From the cell containing the given text, extract its center point as [X, Y] coordinate. 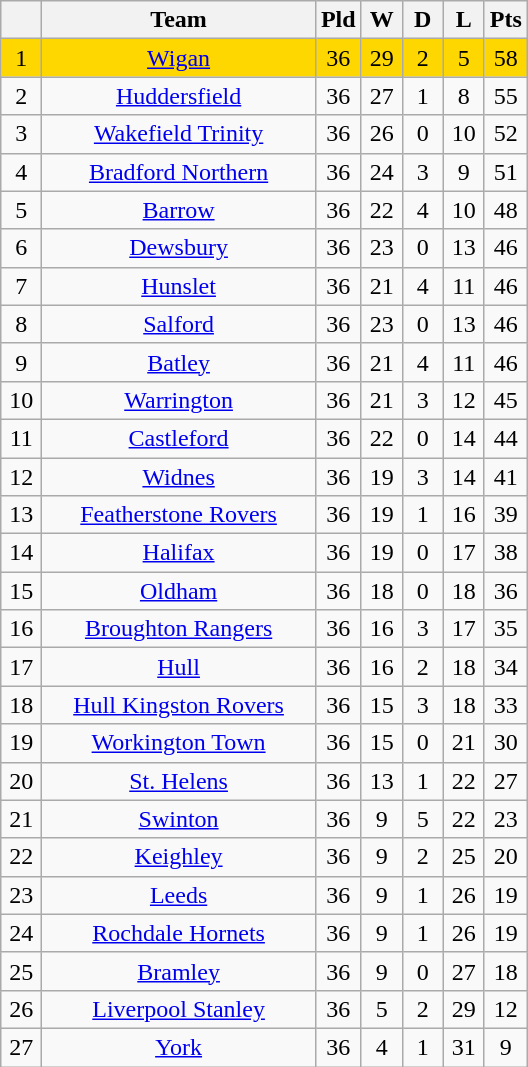
Swinton [179, 819]
38 [506, 553]
Wigan [179, 58]
Keighley [179, 857]
33 [506, 705]
D [422, 20]
39 [506, 515]
Pld [338, 20]
31 [464, 1047]
Bradford Northern [179, 172]
45 [506, 400]
Widnes [179, 477]
Wakefield Trinity [179, 134]
Dewsbury [179, 248]
York [179, 1047]
55 [506, 96]
30 [506, 743]
St. Helens [179, 781]
L [464, 20]
35 [506, 629]
Oldham [179, 591]
Leeds [179, 895]
Salford [179, 324]
Workington Town [179, 743]
34 [506, 667]
Huddersfield [179, 96]
Broughton Rangers [179, 629]
52 [506, 134]
Barrow [179, 210]
Halifax [179, 553]
51 [506, 172]
Rochdale Hornets [179, 933]
7 [22, 286]
48 [506, 210]
Featherstone Rovers [179, 515]
Pts [506, 20]
Hull Kingston Rovers [179, 705]
Liverpool Stanley [179, 1009]
6 [22, 248]
Hull [179, 667]
58 [506, 58]
Team [179, 20]
Bramley [179, 971]
W [382, 20]
Warrington [179, 400]
Castleford [179, 438]
41 [506, 477]
44 [506, 438]
Batley [179, 362]
Hunslet [179, 286]
